Return the (X, Y) coordinate for the center point of the cell that contains the specified text.  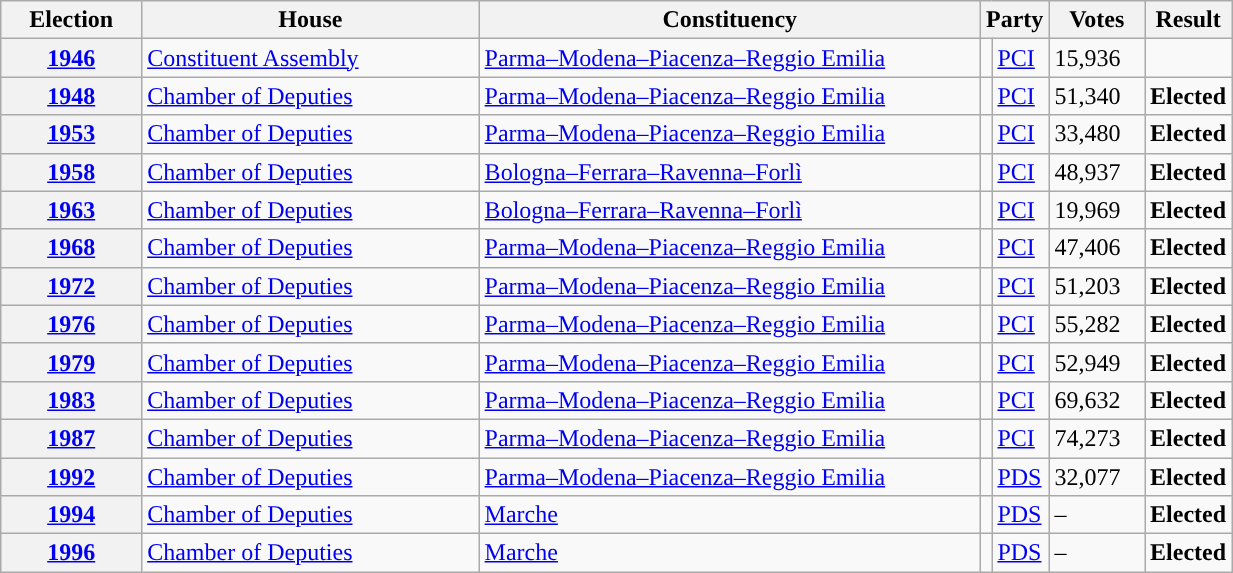
1958 (72, 172)
1968 (72, 248)
1994 (72, 515)
1972 (72, 286)
55,282 (1097, 324)
48,937 (1097, 172)
1976 (72, 324)
1983 (72, 400)
33,480 (1097, 134)
19,969 (1097, 210)
1963 (72, 210)
Constituency (730, 20)
Result (1188, 20)
1979 (72, 362)
1948 (72, 96)
32,077 (1097, 477)
52,949 (1097, 362)
51,203 (1097, 286)
Election (72, 20)
1996 (72, 553)
1946 (72, 58)
1992 (72, 477)
51,340 (1097, 96)
47,406 (1097, 248)
1953 (72, 134)
House (310, 20)
74,273 (1097, 438)
1987 (72, 438)
Party (1014, 20)
15,936 (1097, 58)
Constituent Assembly (310, 58)
69,632 (1097, 400)
Votes (1097, 20)
